Capture the cell that displays the provided text and extract its [x, y] central coordinate. 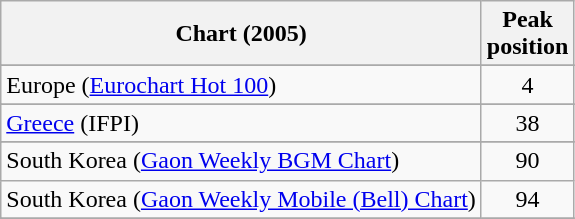
Greece (IFPI) [242, 123]
Peakposition [527, 34]
South Korea (Gaon Weekly BGM Chart) [242, 161]
38 [527, 123]
4 [527, 85]
Europe (Eurochart Hot 100) [242, 85]
90 [527, 161]
Chart (2005) [242, 34]
94 [527, 199]
South Korea (Gaon Weekly Mobile (Bell) Chart) [242, 199]
